Scan for the cell matching the given text and deliver its (X, Y) coordinate at center. 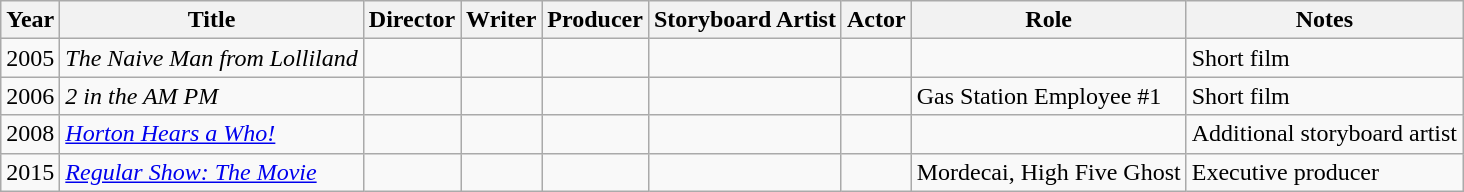
Storyboard Artist (744, 20)
Role (1048, 20)
Executive producer (1324, 172)
The Naive Man from Lolliland (212, 58)
Writer (502, 20)
Gas Station Employee #1 (1048, 96)
2008 (30, 134)
Regular Show: The Movie (212, 172)
2005 (30, 58)
2015 (30, 172)
2 in the AM PM (212, 96)
Year (30, 20)
Horton Hears a Who! (212, 134)
Notes (1324, 20)
Additional storyboard artist (1324, 134)
Director (412, 20)
Actor (876, 20)
Producer (596, 20)
2006 (30, 96)
Mordecai, High Five Ghost (1048, 172)
Title (212, 20)
